Locate the cell with the specified text and output its [x, y] center coordinate. 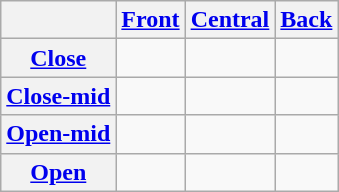
Close-mid [58, 96]
Open-mid [58, 134]
Back [306, 20]
Open [58, 172]
Central [230, 20]
Front [150, 20]
Close [58, 58]
